Output the (X, Y) coordinate of the center of the cell containing the given text.  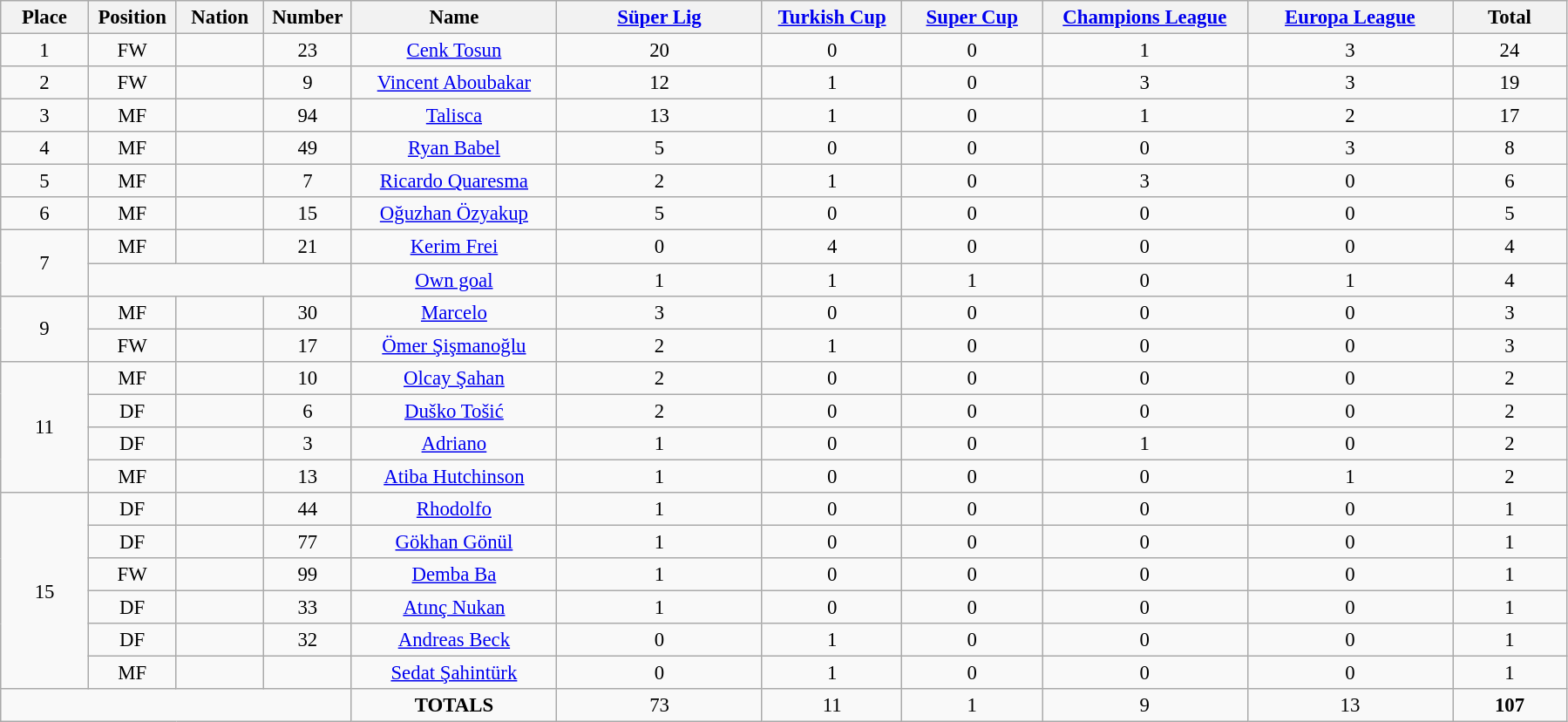
Talisca (454, 116)
Total (1510, 17)
Cenk Tosun (454, 51)
Ryan Babel (454, 148)
Kerim Frei (454, 247)
Position (132, 17)
24 (1510, 51)
30 (309, 312)
19 (1510, 83)
Andreas Beck (454, 640)
Number (309, 17)
Own goal (454, 280)
Atınç Nukan (454, 608)
Oğuzhan Özyakup (454, 214)
99 (309, 575)
20 (660, 51)
33 (309, 608)
Place (45, 17)
Sedat Şahintürk (454, 673)
12 (660, 83)
Europa League (1350, 17)
TOTALS (454, 705)
Gökhan Gönül (454, 541)
Ricardo Quaresma (454, 181)
Name (454, 17)
Super Cup (973, 17)
Champions League (1145, 17)
Turkish Cup (832, 17)
Atiba Hutchinson (454, 476)
Ömer Şişmanoğlu (454, 345)
44 (309, 509)
Adriano (454, 444)
23 (309, 51)
10 (309, 378)
21 (309, 247)
107 (1510, 705)
Nation (220, 17)
Marcelo (454, 312)
8 (1510, 148)
94 (309, 116)
77 (309, 541)
73 (660, 705)
Süper Lig (660, 17)
Demba Ba (454, 575)
32 (309, 640)
49 (309, 148)
Rhodolfo (454, 509)
Olcay Şahan (454, 378)
Vincent Aboubakar (454, 83)
Duško Tošić (454, 411)
